Locate the cell with the specified text and output its (x, y) center coordinate. 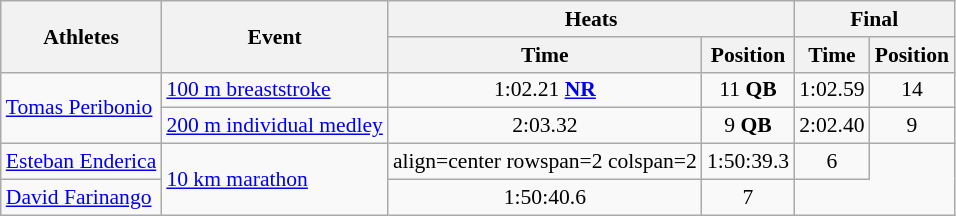
14 (912, 90)
2:02.40 (832, 126)
Event (274, 36)
11 QB (748, 90)
1:02.59 (832, 90)
9 QB (748, 126)
Athletes (82, 36)
10 km marathon (274, 180)
align=center rowspan=2 colspan=2 (545, 162)
6 (832, 162)
1:50:39.3 (748, 162)
9 (912, 126)
1:02.21 NR (545, 90)
2:03.32 (545, 126)
David Farinango (82, 197)
Heats (591, 19)
7 (748, 197)
Esteban Enderica (82, 162)
200 m individual medley (274, 126)
100 m breaststroke (274, 90)
1:50:40.6 (545, 197)
Tomas Peribonio (82, 108)
Final (874, 19)
